Return (X, Y) of the center of cell containing provided text 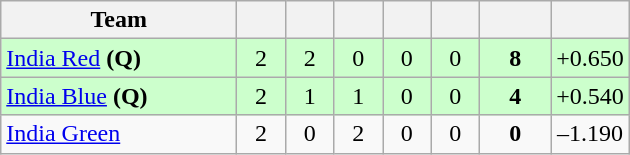
India Green (119, 134)
India Blue (Q) (119, 96)
8 (516, 58)
+0.540 (590, 96)
India Red (Q) (119, 58)
4 (516, 96)
+0.650 (590, 58)
Team (119, 20)
–1.190 (590, 134)
